Determine the [x, y] coordinate at the center of the cell enclosing the given text.  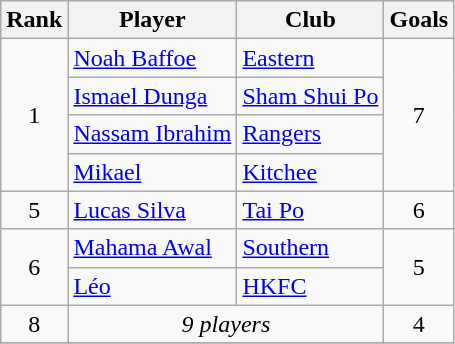
Sham Shui Po [310, 96]
Mikael [152, 172]
Eastern [310, 58]
Mahama Awal [152, 248]
Southern [310, 248]
Player [152, 20]
9 players [226, 324]
Nassam Ibrahim [152, 134]
8 [34, 324]
Goals [419, 20]
4 [419, 324]
1 [34, 115]
Club [310, 20]
Ismael Dunga [152, 96]
Léo [152, 286]
7 [419, 115]
HKFC [310, 286]
Rangers [310, 134]
Noah Baffoe [152, 58]
Tai Po [310, 210]
Rank [34, 20]
Kitchee [310, 172]
Lucas Silva [152, 210]
